Pinpoint the cell where the given text exists, returning its [X, Y] midpoint coordinate. 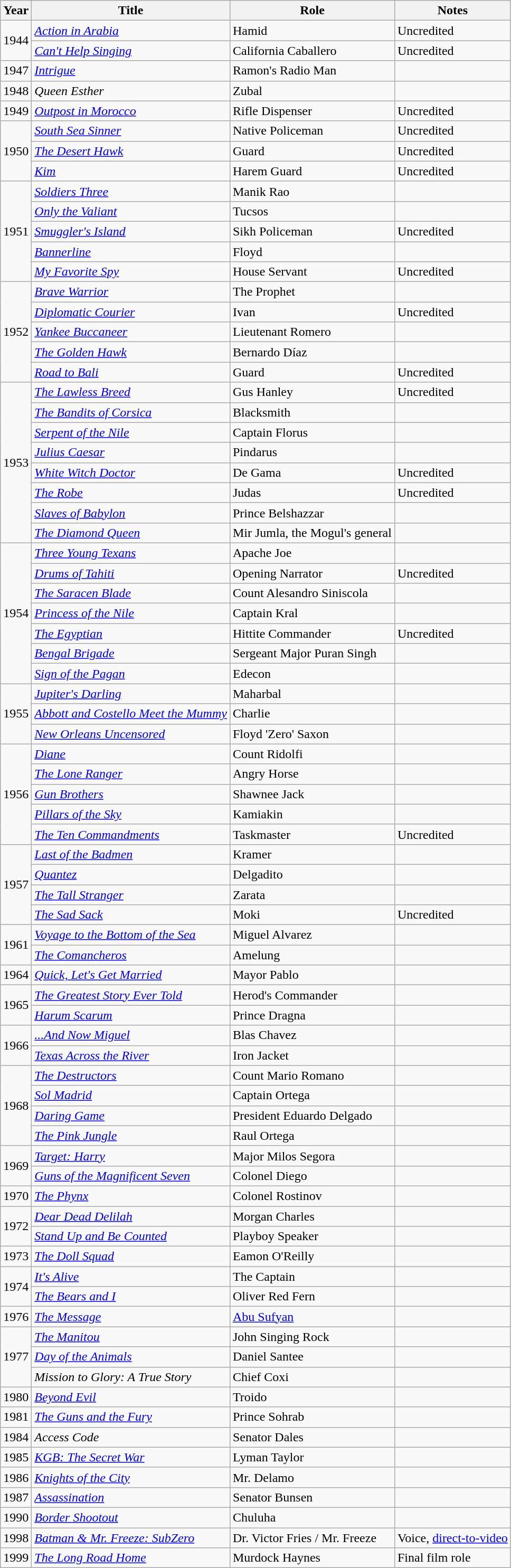
Count Mario Romano [312, 1075]
The Robe [131, 493]
Captain Florus [312, 432]
Edecon [312, 674]
Shawnee Jack [312, 794]
Rifle Dispenser [312, 111]
Hittite Commander [312, 634]
The Egyptian [131, 634]
Chuluha [312, 1517]
Julius Caesar [131, 452]
Title [131, 11]
Only the Valiant [131, 211]
Dear Dead Delilah [131, 1216]
Captain Ortega [312, 1095]
White Witch Doctor [131, 473]
The Lone Ranger [131, 774]
It's Alive [131, 1277]
The Bandits of Corsica [131, 412]
1949 [16, 111]
1969 [16, 1166]
Voice, direct-to-video [452, 1538]
1976 [16, 1317]
Floyd 'Zero' Saxon [312, 734]
My Favorite Spy [131, 272]
Gun Brothers [131, 794]
Diane [131, 754]
Senator Bunsen [312, 1497]
John Singing Rock [312, 1337]
1999 [16, 1558]
Sergeant Major Puran Singh [312, 654]
Oliver Red Fern [312, 1297]
Border Shootout [131, 1517]
1951 [16, 231]
New Orleans Uncensored [131, 734]
The Guns and the Fury [131, 1417]
1980 [16, 1397]
1957 [16, 884]
Senator Dales [312, 1437]
Taskmaster [312, 834]
Access Code [131, 1437]
Road to Bali [131, 372]
Playboy Speaker [312, 1236]
KGB: The Secret War [131, 1457]
Moki [312, 915]
California Caballero [312, 51]
Pindarus [312, 452]
1956 [16, 794]
Ramon's Radio Man [312, 71]
Abbott and Costello Meet the Mummy [131, 714]
The Bears and I [131, 1297]
Count Ridolfi [312, 754]
The Sad Sack [131, 915]
The Tall Stranger [131, 895]
1990 [16, 1517]
Stand Up and Be Counted [131, 1236]
Texas Across the River [131, 1055]
Prince Dragna [312, 1015]
Jupiter's Darling [131, 694]
Sign of the Pagan [131, 674]
1973 [16, 1257]
1972 [16, 1226]
The Comancheros [131, 955]
Raul Ortega [312, 1136]
Mission to Glory: A True Story [131, 1377]
The Desert Hawk [131, 151]
Mr. Delamo [312, 1477]
Count Alesandro Siniscola [312, 593]
South Sea Sinner [131, 131]
Quantez [131, 874]
Assassination [131, 1497]
1950 [16, 151]
Year [16, 11]
Princess of the Nile [131, 613]
Three Young Texans [131, 553]
Native Policeman [312, 131]
Diplomatic Courier [131, 312]
Angry Horse [312, 774]
Maharbal [312, 694]
Blas Chavez [312, 1035]
1985 [16, 1457]
The Golden Hawk [131, 352]
Troido [312, 1397]
The Doll Squad [131, 1257]
Slaves of Babylon [131, 513]
1974 [16, 1287]
Soldiers Three [131, 191]
Gus Hanley [312, 392]
1998 [16, 1538]
Blacksmith [312, 412]
Lieutenant Romero [312, 332]
Sol Madrid [131, 1095]
Opening Narrator [312, 573]
The Diamond Queen [131, 533]
1970 [16, 1196]
Can't Help Singing [131, 51]
The Phynx [131, 1196]
1952 [16, 332]
Lyman Taylor [312, 1457]
Harem Guard [312, 171]
1984 [16, 1437]
Batman & Mr. Freeze: SubZero [131, 1538]
Zubal [312, 91]
Intrigue [131, 71]
Abu Sufyan [312, 1317]
1955 [16, 714]
The Prophet [312, 292]
Role [312, 11]
Voyage to the Bottom of the Sea [131, 935]
1961 [16, 945]
1986 [16, 1477]
1954 [16, 613]
Miguel Alvarez [312, 935]
The Pink Jungle [131, 1136]
The Lawless Breed [131, 392]
Ivan [312, 312]
Delgadito [312, 874]
1981 [16, 1417]
Daring Game [131, 1116]
Eamon O'Reilly [312, 1257]
Quick, Let's Get Married [131, 975]
Outpost in Morocco [131, 111]
Mayor Pablo [312, 975]
Sikh Policeman [312, 231]
1966 [16, 1045]
Final film role [452, 1558]
Herod's Commander [312, 995]
The Manitou [131, 1337]
Bannerline [131, 252]
Zarata [312, 895]
Amelung [312, 955]
Serpent of the Nile [131, 432]
House Servant [312, 272]
Kramer [312, 854]
Floyd [312, 252]
Morgan Charles [312, 1216]
De Gama [312, 473]
Beyond Evil [131, 1397]
The Destructors [131, 1075]
Target: Harry [131, 1156]
Action in Arabia [131, 31]
Iron Jacket [312, 1055]
1947 [16, 71]
The Message [131, 1317]
1987 [16, 1497]
Day of the Animals [131, 1357]
Daniel Santee [312, 1357]
Pillars of the Sky [131, 814]
Knights of the City [131, 1477]
Apache Joe [312, 553]
Guns of the Magnificent Seven [131, 1176]
President Eduardo Delgado [312, 1116]
Harum Scarum [131, 1015]
Manik Rao [312, 191]
Prince Sohrab [312, 1417]
1953 [16, 462]
Kim [131, 171]
Bernardo Díaz [312, 352]
1944 [16, 41]
Dr. Victor Fries / Mr. Freeze [312, 1538]
Prince Belshazzar [312, 513]
1968 [16, 1106]
Captain Kral [312, 613]
...And Now Miguel [131, 1035]
1964 [16, 975]
Notes [452, 11]
Charlie [312, 714]
1948 [16, 91]
Bengal Brigade [131, 654]
Drums of Tahiti [131, 573]
Yankee Buccaneer [131, 332]
The Long Road Home [131, 1558]
Major Milos Segora [312, 1156]
Colonel Rostinov [312, 1196]
Colonel Diego [312, 1176]
Murdock Haynes [312, 1558]
Judas [312, 493]
Chief Coxi [312, 1377]
Brave Warrior [131, 292]
Tucsos [312, 211]
1977 [16, 1357]
Mir Jumla, the Mogul's general [312, 533]
The Captain [312, 1277]
Smuggler's Island [131, 231]
Queen Esther [131, 91]
Kamiakin [312, 814]
The Saracen Blade [131, 593]
The Greatest Story Ever Told [131, 995]
Hamid [312, 31]
1965 [16, 1005]
The Ten Commandments [131, 834]
Last of the Badmen [131, 854]
